Find where the given text appears and provide that cell's center as (x, y) coordinate. 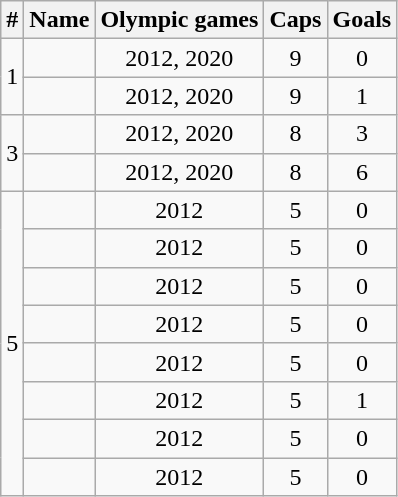
6 (362, 172)
Caps (296, 20)
Name (60, 20)
Goals (362, 20)
# (12, 20)
Olympic games (180, 20)
